Capture the cell that displays the provided text and extract its (X, Y) central coordinate. 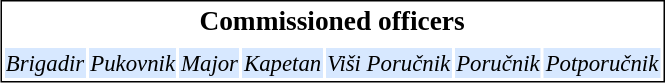
Brigadir (44, 63)
Commissioned officers (332, 21)
Pukovnik (133, 63)
Potporučnik (602, 63)
Viši Poručnik (389, 63)
Kapetan (282, 63)
Poručnik (498, 63)
Major (210, 63)
